Return [x, y] of the center of cell containing provided text 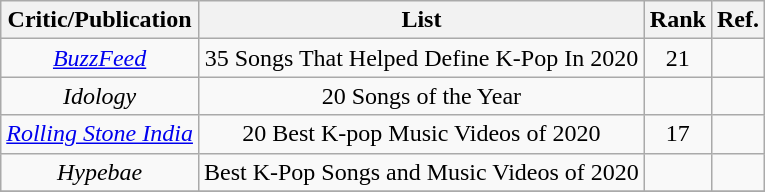
Idology [100, 96]
BuzzFeed [100, 58]
35 Songs That Helped Define K-Pop In 2020 [421, 58]
Best K-Pop Songs and Music Videos of 2020 [421, 172]
List [421, 20]
21 [678, 58]
Critic/Publication [100, 20]
Hypebae [100, 172]
Ref. [738, 20]
Rolling Stone India [100, 134]
20 Songs of the Year [421, 96]
Rank [678, 20]
20 Best K-pop Music Videos of 2020 [421, 134]
17 [678, 134]
